Scan for the cell matching the given text and deliver its [X, Y] coordinate at center. 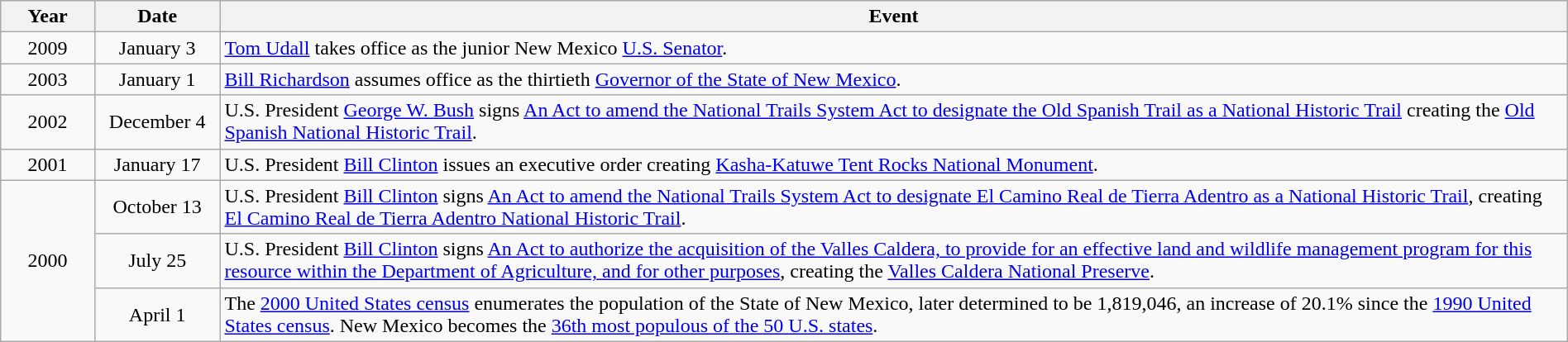
April 1 [157, 314]
December 4 [157, 122]
2003 [48, 79]
Year [48, 17]
January 3 [157, 48]
July 25 [157, 261]
Date [157, 17]
January 1 [157, 79]
Bill Richardson assumes office as the thirtieth Governor of the State of New Mexico. [893, 79]
January 17 [157, 164]
2002 [48, 122]
October 13 [157, 207]
2000 [48, 261]
2009 [48, 48]
Event [893, 17]
U.S. President Bill Clinton issues an executive order creating Kasha-Katuwe Tent Rocks National Monument. [893, 164]
2001 [48, 164]
Tom Udall takes office as the junior New Mexico U.S. Senator. [893, 48]
